Determine the [x, y] coordinate at the center of the cell enclosing the given text.  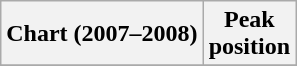
Chart (2007–2008) [102, 34]
Peakposition [249, 34]
